Provide the (X, Y) coordinate of the cell's center where the given text is located.  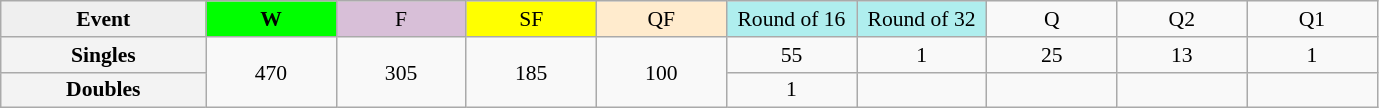
13 (1182, 55)
Q (1052, 19)
55 (791, 55)
470 (271, 72)
Q1 (1312, 19)
F (401, 19)
Doubles (104, 90)
Event (104, 19)
305 (401, 72)
Round of 16 (791, 19)
185 (531, 72)
SF (531, 19)
Singles (104, 55)
W (271, 19)
25 (1052, 55)
Q2 (1182, 19)
Round of 32 (921, 19)
QF (661, 19)
100 (661, 72)
